Pinpoint the cell where the given text exists, returning its [x, y] midpoint coordinate. 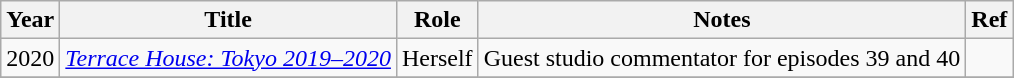
Ref [990, 20]
Terrace House: Tokyo 2019–2020 [228, 58]
Role [437, 20]
2020 [30, 58]
Year [30, 20]
Notes [722, 20]
Title [228, 20]
Guest studio commentator for episodes 39 and 40 [722, 58]
Herself [437, 58]
